Scan for the cell matching the given text and deliver its [x, y] coordinate at center. 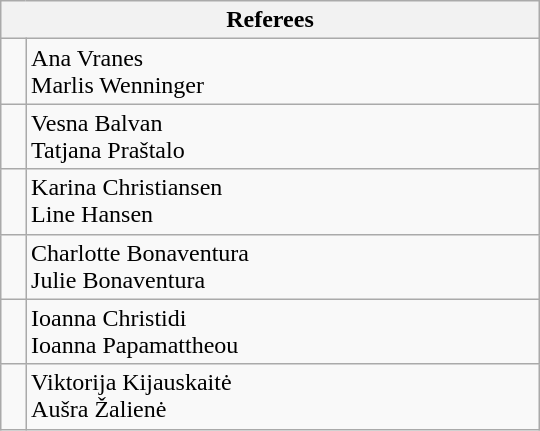
Charlotte BonaventuraJulie Bonaventura [283, 266]
Karina ChristiansenLine Hansen [283, 202]
Ioanna ChristidiIoanna Papamattheou [283, 332]
Referees [270, 20]
Ana VranesMarlis Wenninger [283, 72]
Viktorija KijauskaitėAušra Žalienė [283, 396]
Vesna BalvanTatjana Praštalo [283, 136]
